Extract the (X, Y) coordinate from the center of the cell holding the provided text.  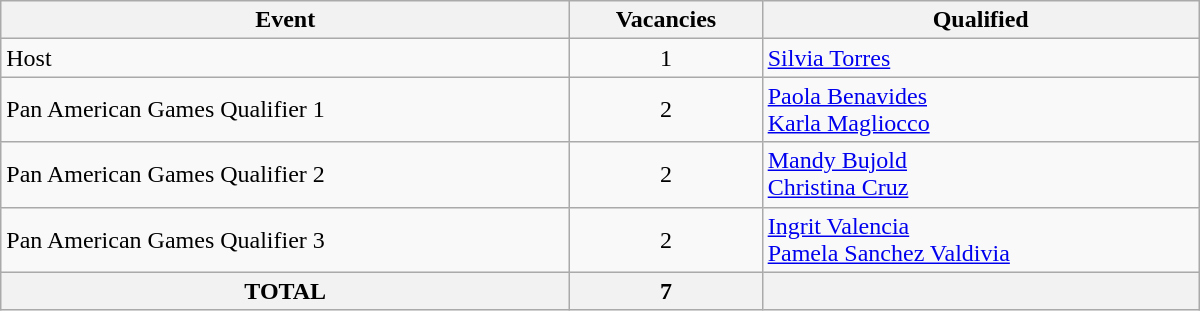
Mandy Bujold Christina Cruz (980, 174)
Host (286, 58)
TOTAL (286, 291)
1 (666, 58)
Pan American Games Qualifier 3 (286, 240)
Ingrit Valencia Pamela Sanchez Valdivia (980, 240)
Pan American Games Qualifier 2 (286, 174)
Silvia Torres (980, 58)
Paola Benavides Karla Magliocco (980, 110)
7 (666, 291)
Pan American Games Qualifier 1 (286, 110)
Qualified (980, 20)
Vacancies (666, 20)
Event (286, 20)
